For the text-containing cell, return its midpoint in (x, y) coordinate format. 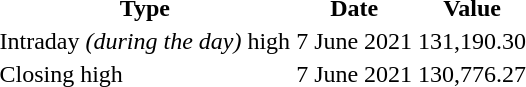
7 June 2021 (354, 41)
